From the cell containing the given text, extract its center point as (X, Y) coordinate. 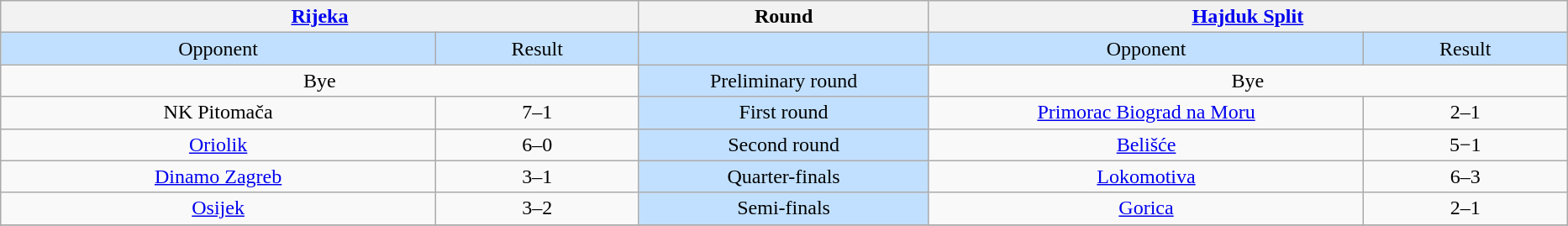
Gorica (1146, 208)
First round (783, 113)
Oriolik (218, 145)
Second round (783, 145)
Quarter-finals (783, 176)
Osijek (218, 208)
6–3 (1465, 176)
Preliminary round (783, 81)
5−1 (1465, 145)
Belišće (1146, 145)
Semi-finals (783, 208)
7–1 (537, 113)
Primorac Biograd na Moru (1146, 113)
Lokomotiva (1146, 176)
Round (783, 17)
6–0 (537, 145)
3–2 (537, 208)
Hajduk Split (1247, 17)
3–1 (537, 176)
NK Pitomača (218, 113)
Dinamo Zagreb (218, 176)
Rijeka (319, 17)
